Search for the cell housing the specified text and yield its (x, y) center coordinate. 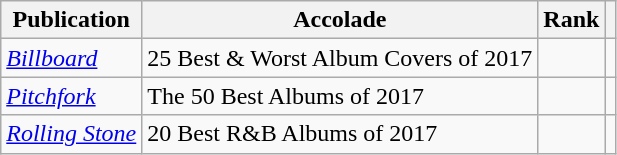
Billboard (72, 58)
Publication (72, 20)
20 Best R&B Albums of 2017 (340, 134)
Rolling Stone (72, 134)
Accolade (340, 20)
The 50 Best Albums of 2017 (340, 96)
Rank (572, 20)
Pitchfork (72, 96)
25 Best & Worst Album Covers of 2017 (340, 58)
